Pinpoint the cell where the given text exists, returning its (x, y) midpoint coordinate. 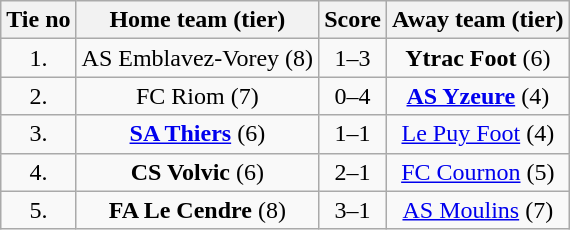
AS Moulins (7) (478, 210)
Score (353, 20)
4. (38, 172)
Le Puy Foot (4) (478, 134)
2–1 (353, 172)
5. (38, 210)
1–1 (353, 134)
1–3 (353, 58)
AS Yzeure (4) (478, 96)
Tie no (38, 20)
1. (38, 58)
Ytrac Foot (6) (478, 58)
FA Le Cendre (8) (198, 210)
SA Thiers (6) (198, 134)
2. (38, 96)
AS Emblavez-Vorey (8) (198, 58)
FC Riom (7) (198, 96)
3–1 (353, 210)
CS Volvic (6) (198, 172)
0–4 (353, 96)
FC Cournon (5) (478, 172)
3. (38, 134)
Home team (tier) (198, 20)
Away team (tier) (478, 20)
